Return (x, y) of the center of cell containing provided text 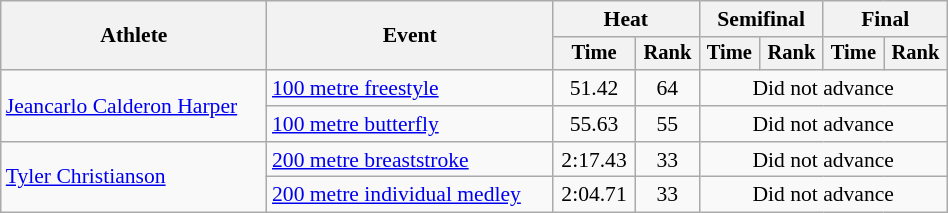
64 (668, 88)
2:04.71 (594, 195)
Jeancarlo Calderon Harper (134, 106)
51.42 (594, 88)
Athlete (134, 36)
Heat (626, 19)
Final (885, 19)
2:17.43 (594, 160)
Tyler Christianson (134, 178)
200 metre individual medley (410, 195)
200 metre breaststroke (410, 160)
Semifinal (761, 19)
Event (410, 36)
100 metre butterfly (410, 124)
55 (668, 124)
55.63 (594, 124)
100 metre freestyle (410, 88)
